Identify which cell holds the provided text, then report its (x, y) central coordinate. 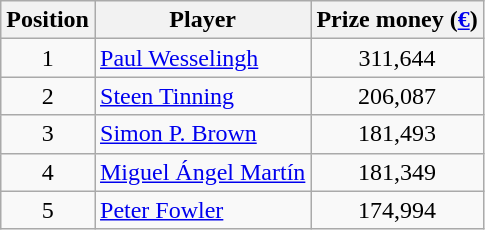
311,644 (397, 58)
Position (48, 20)
2 (48, 96)
Simon P. Brown (202, 134)
5 (48, 210)
181,349 (397, 172)
1 (48, 58)
Miguel Ángel Martín (202, 172)
Peter Fowler (202, 210)
181,493 (397, 134)
4 (48, 172)
Steen Tinning (202, 96)
Prize money (€) (397, 20)
Player (202, 20)
174,994 (397, 210)
Paul Wesselingh (202, 58)
206,087 (397, 96)
3 (48, 134)
